For the text-containing cell, return its midpoint in [X, Y] coordinate format. 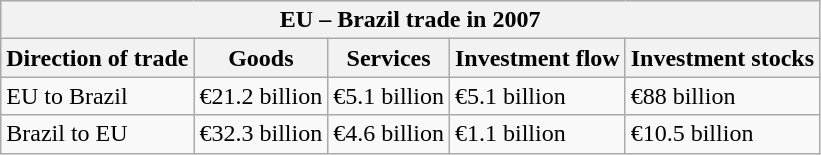
€88 billion [722, 96]
EU to Brazil [98, 96]
€10.5 billion [722, 134]
Investment stocks [722, 58]
€1.1 billion [537, 134]
Goods [261, 58]
€21.2 billion [261, 96]
€32.3 billion [261, 134]
EU – Brazil trade in 2007 [410, 20]
Direction of trade [98, 58]
€4.6 billion [389, 134]
Investment flow [537, 58]
Brazil to EU [98, 134]
Services [389, 58]
